Identify which cell holds the provided text, then report its [x, y] central coordinate. 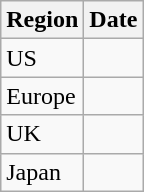
Date [114, 20]
US [42, 58]
Japan [42, 172]
Region [42, 20]
UK [42, 134]
Europe [42, 96]
